Determine the (x, y) coordinate at the center of the cell enclosing the given text.  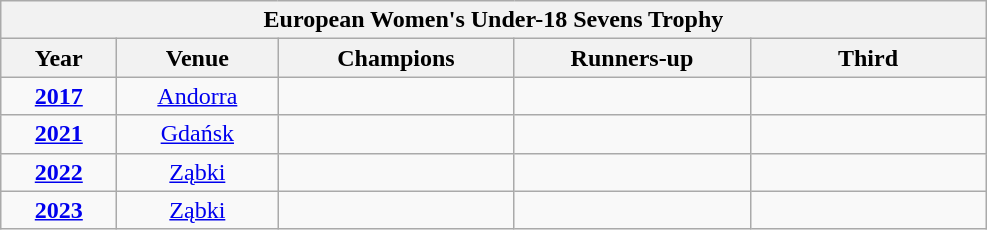
Gdańsk (198, 134)
Third (868, 58)
2017 (59, 96)
Champions (396, 58)
2023 (59, 210)
Venue (198, 58)
Year (59, 58)
European Women's Under-18 Sevens Trophy (494, 20)
2022 (59, 172)
2021 (59, 134)
Andorra (198, 96)
Runners-up (632, 58)
